Capture the cell that displays the provided text and extract its (x, y) central coordinate. 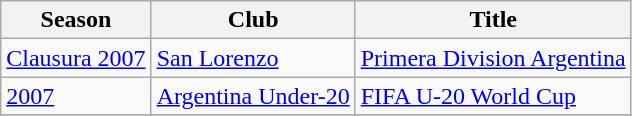
Clausura 2007 (76, 58)
FIFA U-20 World Cup (493, 96)
2007 (76, 96)
Argentina Under-20 (253, 96)
Primera Division Argentina (493, 58)
San Lorenzo (253, 58)
Season (76, 20)
Club (253, 20)
Title (493, 20)
